Capture the cell that displays the provided text and extract its [X, Y] central coordinate. 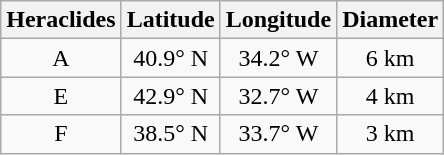
Latitude [170, 20]
A [61, 58]
38.5° N [170, 134]
E [61, 96]
Diameter [390, 20]
4 km [390, 96]
Heraclides [61, 20]
F [61, 134]
32.7° W [278, 96]
6 km [390, 58]
40.9° N [170, 58]
42.9° N [170, 96]
3 km [390, 134]
Longitude [278, 20]
33.7° W [278, 134]
34.2° W [278, 58]
